For the text-containing cell, return its midpoint in (x, y) coordinate format. 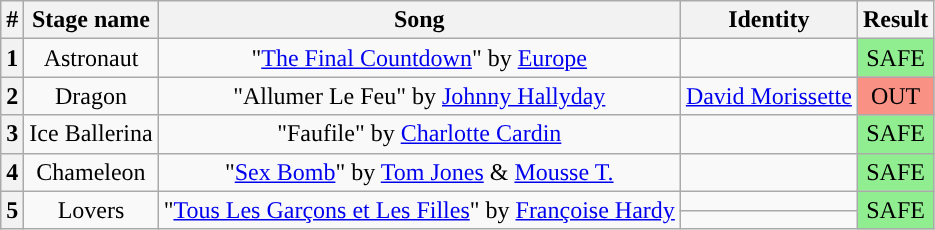
4 (12, 172)
3 (12, 134)
# (12, 20)
Chameleon (91, 172)
Identity (768, 20)
"The Final Countdown" by Europe (419, 58)
OUT (895, 96)
"Sex Bomb" by Tom Jones & Mousse T. (419, 172)
David Morissette (768, 96)
Song (419, 20)
"Faufile" by Charlotte Cardin (419, 134)
"Tous Les Garçons et Les Filles" by Françoise Hardy (419, 210)
Astronaut (91, 58)
2 (12, 96)
5 (12, 210)
"Allumer Le Feu" by Johnny Hallyday (419, 96)
Lovers (91, 210)
Ice Ballerina (91, 134)
Stage name (91, 20)
Result (895, 20)
Dragon (91, 96)
1 (12, 58)
